Detect which cell encompasses the target text, then output its (X, Y) center coordinate. 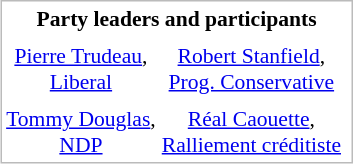
Robert Stanfield, Prog. Conservative (251, 69)
Réal Caouette, Ralliement créditiste (251, 132)
Tommy Douglas, NDP (82, 132)
Party leaders and participants (177, 18)
Pierre Trudeau, Liberal (82, 69)
